For the text-containing cell, return its midpoint in [x, y] coordinate format. 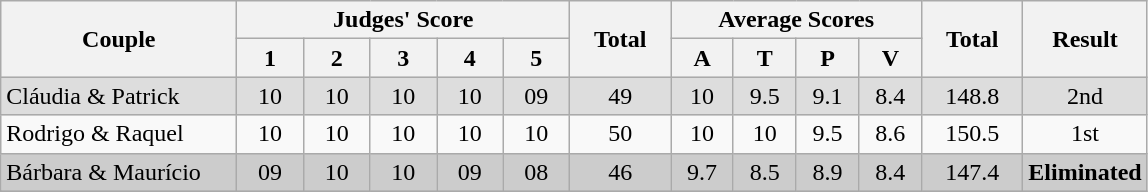
Average Scores [796, 20]
P [828, 58]
1st [1085, 134]
8.9 [828, 172]
Bárbara & Maurício [119, 172]
8.6 [890, 134]
2nd [1085, 96]
9.1 [828, 96]
2 [336, 58]
148.8 [972, 96]
Cláudia & Patrick [119, 96]
147.4 [972, 172]
3 [404, 58]
9.7 [702, 172]
1 [270, 58]
49 [620, 96]
Judges' Score [404, 20]
4 [470, 58]
V [890, 58]
150.5 [972, 134]
5 [536, 58]
8.5 [764, 172]
T [764, 58]
A [702, 58]
50 [620, 134]
Couple [119, 39]
08 [536, 172]
46 [620, 172]
Result [1085, 39]
Eliminated [1085, 172]
Rodrigo & Raquel [119, 134]
